Provide the [X, Y] coordinate of the cell's center where the given text is located.  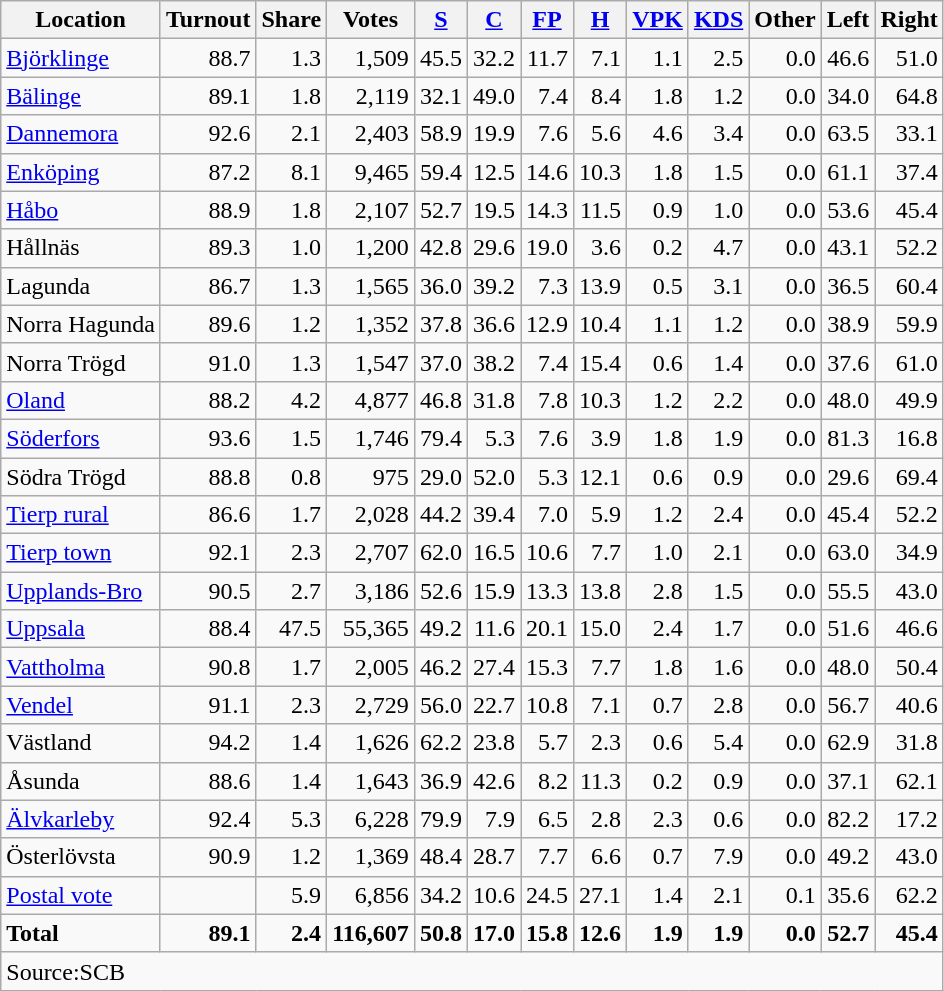
12.9 [546, 324]
13.9 [600, 286]
37.6 [848, 362]
35.6 [848, 895]
37.4 [909, 172]
12.5 [494, 172]
43.1 [848, 248]
975 [371, 477]
59.4 [440, 172]
36.0 [440, 286]
10.8 [546, 705]
2,707 [371, 553]
62.0 [440, 553]
Postal vote [81, 895]
Bälinge [81, 96]
38.2 [494, 362]
49.0 [494, 96]
S [440, 20]
3,186 [371, 591]
7.0 [546, 515]
116,607 [371, 933]
14.6 [546, 172]
88.6 [208, 781]
Location [81, 20]
64.8 [909, 96]
Södra Trögd [81, 477]
37.1 [848, 781]
16.5 [494, 553]
11.3 [600, 781]
81.3 [848, 438]
Right [909, 20]
69.4 [909, 477]
34.2 [440, 895]
79.4 [440, 438]
4.2 [292, 400]
88.2 [208, 400]
Björklinge [81, 58]
4.7 [718, 248]
3.9 [600, 438]
C [494, 20]
1,746 [371, 438]
92.1 [208, 553]
88.7 [208, 58]
8.4 [600, 96]
91.1 [208, 705]
0.5 [658, 286]
4.6 [658, 134]
Turnout [208, 20]
79.9 [440, 819]
61.0 [909, 362]
82.2 [848, 819]
3.6 [600, 248]
6.6 [600, 857]
28.7 [494, 857]
13.3 [546, 591]
Hållnäs [81, 248]
17.0 [494, 933]
10.4 [600, 324]
12.6 [600, 933]
1,643 [371, 781]
1,509 [371, 58]
88.4 [208, 629]
8.1 [292, 172]
15.0 [600, 629]
12.1 [600, 477]
51.0 [909, 58]
50.8 [440, 933]
24.5 [546, 895]
49.9 [909, 400]
1,369 [371, 857]
Vattholma [81, 667]
6,228 [371, 819]
Åsunda [81, 781]
91.0 [208, 362]
53.6 [848, 210]
42.8 [440, 248]
55,365 [371, 629]
Söderfors [81, 438]
15.9 [494, 591]
92.4 [208, 819]
63.0 [848, 553]
11.5 [600, 210]
52.0 [494, 477]
61.1 [848, 172]
20.1 [546, 629]
2,028 [371, 515]
50.4 [909, 667]
Österlövsta [81, 857]
62.9 [848, 743]
55.5 [848, 591]
86.6 [208, 515]
90.8 [208, 667]
29.0 [440, 477]
FP [546, 20]
60.4 [909, 286]
1,547 [371, 362]
H [600, 20]
62.1 [909, 781]
1,565 [371, 286]
2.7 [292, 591]
3.1 [718, 286]
Votes [371, 20]
1,200 [371, 248]
56.0 [440, 705]
7.8 [546, 400]
Enköping [81, 172]
33.1 [909, 134]
Vendel [81, 705]
90.9 [208, 857]
7.3 [546, 286]
52.6 [440, 591]
36.9 [440, 781]
46.2 [440, 667]
1,352 [371, 324]
8.2 [546, 781]
93.6 [208, 438]
40.6 [909, 705]
5.6 [600, 134]
19.9 [494, 134]
17.2 [909, 819]
14.3 [546, 210]
36.5 [848, 286]
87.2 [208, 172]
Dannemora [81, 134]
Norra Trögd [81, 362]
6,856 [371, 895]
Total [81, 933]
Lagunda [81, 286]
38.9 [848, 324]
45.5 [440, 58]
51.6 [848, 629]
5.4 [718, 743]
63.5 [848, 134]
59.9 [909, 324]
90.5 [208, 591]
11.6 [494, 629]
89.6 [208, 324]
88.9 [208, 210]
5.7 [546, 743]
37.0 [440, 362]
27.1 [600, 895]
15.4 [600, 362]
Upplands-Bro [81, 591]
Håbo [81, 210]
56.7 [848, 705]
32.2 [494, 58]
2.5 [718, 58]
KDS [718, 20]
Älvkarleby [81, 819]
19.0 [546, 248]
Tierp rural [81, 515]
Västland [81, 743]
4,877 [371, 400]
2,729 [371, 705]
32.1 [440, 96]
Tierp town [81, 553]
0.8 [292, 477]
Other [785, 20]
94.2 [208, 743]
1,626 [371, 743]
2,403 [371, 134]
Share [292, 20]
34.0 [848, 96]
2,005 [371, 667]
34.9 [909, 553]
89.3 [208, 248]
58.9 [440, 134]
11.7 [546, 58]
6.5 [546, 819]
2,107 [371, 210]
13.8 [600, 591]
16.8 [909, 438]
23.8 [494, 743]
Left [848, 20]
1.6 [718, 667]
36.6 [494, 324]
3.4 [718, 134]
15.3 [546, 667]
15.8 [546, 933]
9,465 [371, 172]
Source:SCB [472, 971]
22.7 [494, 705]
27.4 [494, 667]
39.2 [494, 286]
0.1 [785, 895]
42.6 [494, 781]
88.8 [208, 477]
48.4 [440, 857]
44.2 [440, 515]
Uppsala [81, 629]
37.8 [440, 324]
2,119 [371, 96]
19.5 [494, 210]
2.2 [718, 400]
Oland [81, 400]
39.4 [494, 515]
Norra Hagunda [81, 324]
46.8 [440, 400]
47.5 [292, 629]
92.6 [208, 134]
86.7 [208, 286]
VPK [658, 20]
